Search for the cell housing the specified text and yield its [X, Y] center coordinate. 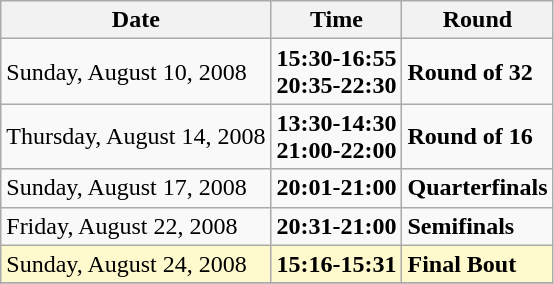
Quarterfinals [478, 188]
Round [478, 20]
Sunday, August 17, 2008 [136, 188]
Semifinals [478, 226]
13:30-14:3021:00-22:00 [336, 136]
15:30-16:55 20:35-22:30 [336, 72]
Sunday, August 10, 2008 [136, 72]
15:16-15:31 [336, 264]
Friday, August 22, 2008 [136, 226]
Round of 32 [478, 72]
Date [136, 20]
Final Bout [478, 264]
Round of 16 [478, 136]
Sunday, August 24, 2008 [136, 264]
Thursday, August 14, 2008 [136, 136]
20:31-21:00 [336, 226]
20:01-21:00 [336, 188]
Time [336, 20]
